Determine the [X, Y] coordinate at the center of the cell enclosing the given text.  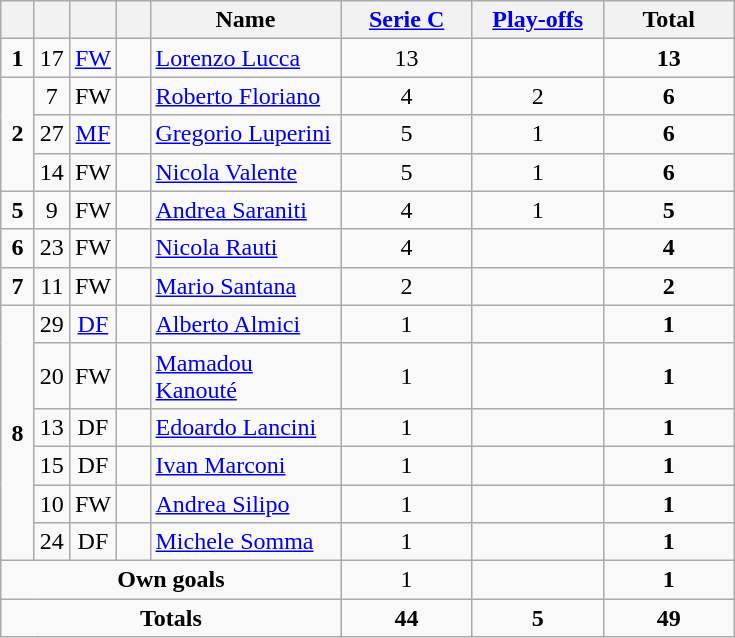
23 [52, 248]
Roberto Floriano [246, 96]
29 [52, 324]
17 [52, 58]
Michele Somma [246, 542]
Name [246, 20]
24 [52, 542]
Andrea Saraniti [246, 210]
Own goals [171, 580]
Totals [171, 618]
Nicola Valente [246, 172]
49 [668, 618]
15 [52, 465]
Andrea Silipo [246, 503]
Mario Santana [246, 286]
11 [52, 286]
Total [668, 20]
Play-offs [538, 20]
Edoardo Lancini [246, 427]
Lorenzo Lucca [246, 58]
14 [52, 172]
Alberto Almici [246, 324]
27 [52, 134]
Mamadou Kanouté [246, 376]
Nicola Rauti [246, 248]
Gregorio Luperini [246, 134]
8 [18, 432]
10 [52, 503]
MF [92, 134]
9 [52, 210]
Serie C [406, 20]
20 [52, 376]
Ivan Marconi [246, 465]
44 [406, 618]
